Search for the cell housing the specified text and yield its [x, y] center coordinate. 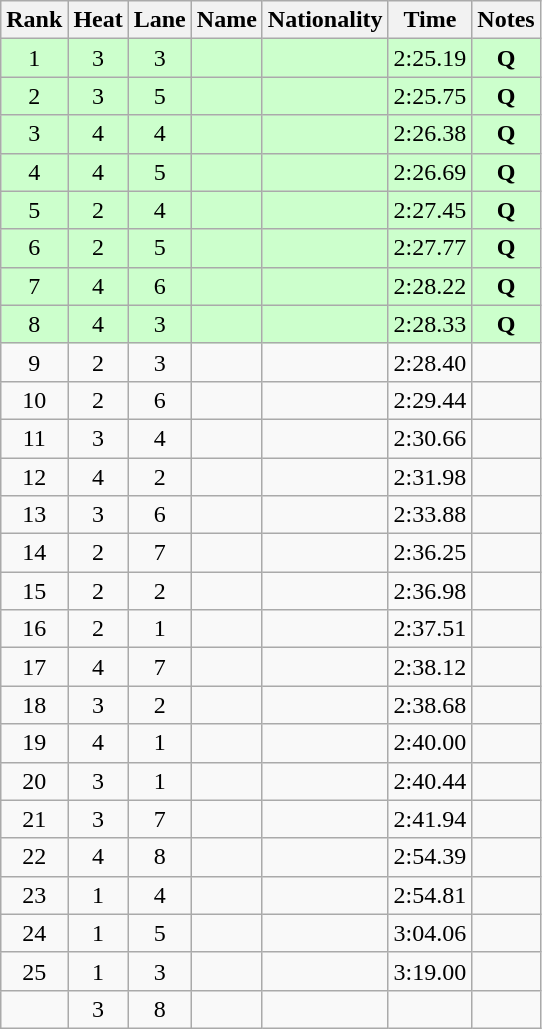
Rank [34, 20]
2:28.33 [430, 324]
2:28.40 [430, 362]
2:38.68 [430, 705]
9 [34, 362]
24 [34, 933]
2:26.38 [430, 134]
2:26.69 [430, 172]
2:40.44 [430, 781]
13 [34, 515]
2:27.77 [430, 248]
Heat [98, 20]
12 [34, 477]
2:41.94 [430, 819]
2:54.39 [430, 857]
10 [34, 400]
18 [34, 705]
2:36.25 [430, 553]
3:04.06 [430, 933]
2:29.44 [430, 400]
2:30.66 [430, 438]
25 [34, 971]
19 [34, 743]
2:28.22 [430, 286]
14 [34, 553]
Time [430, 20]
2:37.51 [430, 629]
2:54.81 [430, 895]
Name [226, 20]
16 [34, 629]
15 [34, 591]
2:38.12 [430, 667]
Lane [160, 20]
2:33.88 [430, 515]
Nationality [325, 20]
11 [34, 438]
2:25.75 [430, 96]
2:27.45 [430, 210]
22 [34, 857]
17 [34, 667]
2:40.00 [430, 743]
2:31.98 [430, 477]
2:36.98 [430, 591]
2:25.19 [430, 58]
3:19.00 [430, 971]
Notes [506, 20]
20 [34, 781]
21 [34, 819]
23 [34, 895]
